Return the (x, y) coordinate for the center point of the cell that contains the specified text.  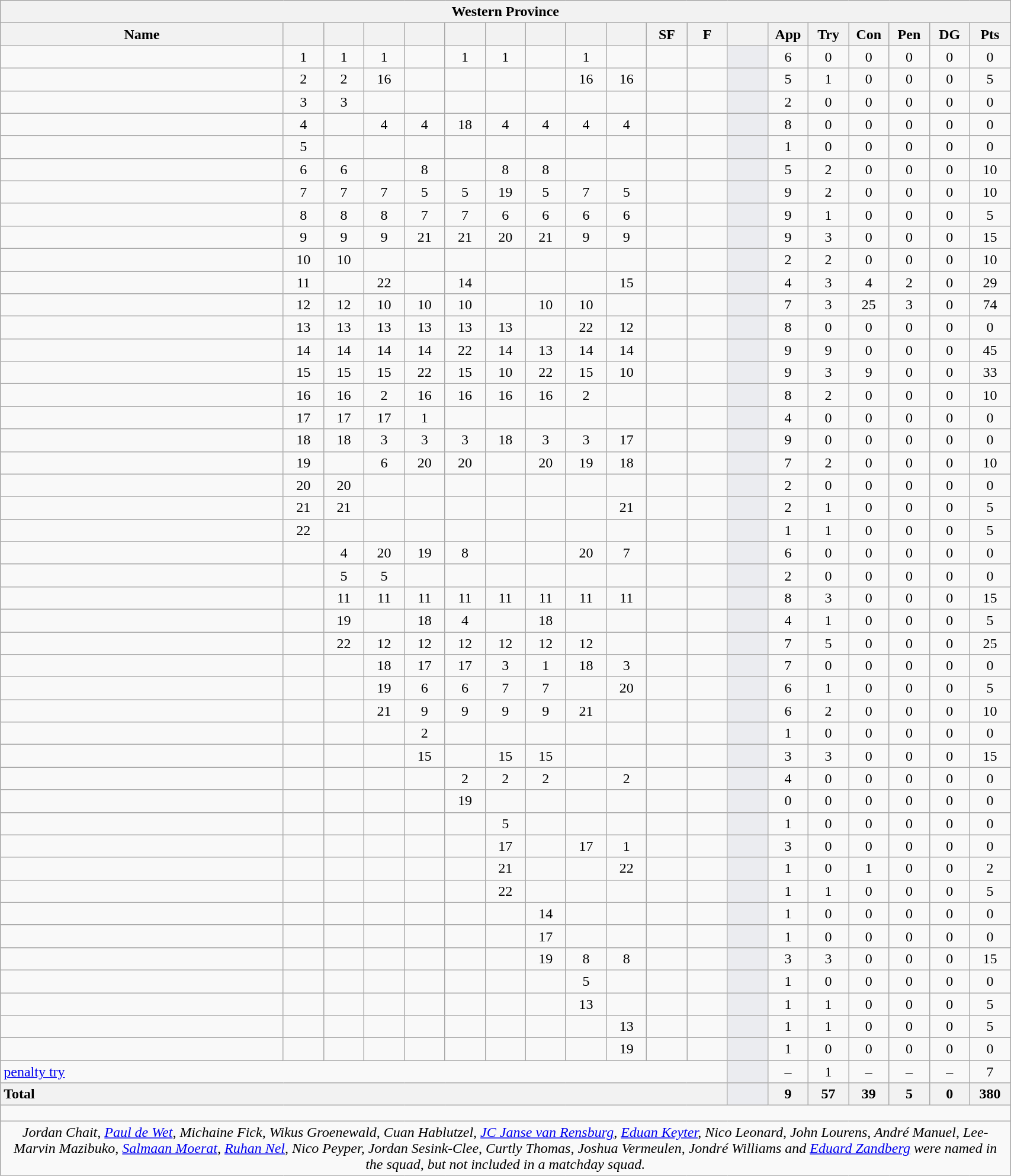
App (788, 34)
Total (364, 1094)
45 (990, 350)
57 (829, 1094)
penalty try (364, 1072)
29 (990, 283)
Pen (909, 34)
Pts (990, 34)
Con (869, 34)
SF (667, 34)
74 (990, 305)
DG (949, 34)
Name (142, 34)
380 (990, 1094)
Try (829, 34)
33 (990, 373)
Western Province (506, 12)
39 (869, 1094)
F (707, 34)
